Return (x, y) of the center of cell containing provided text 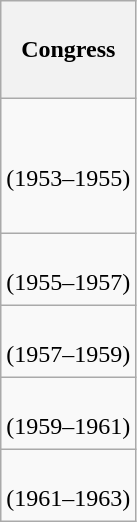
Congress (68, 50)
(1953–1955) (68, 166)
(1957–1959) (68, 341)
(1955–1957) (68, 269)
(1961–1963) (68, 485)
(1959–1961) (68, 413)
